Provide the [x, y] coordinate of the cell's center where the given text is located.  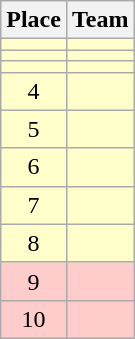
7 [34, 205]
4 [34, 91]
10 [34, 319]
9 [34, 281]
Place [34, 20]
8 [34, 243]
6 [34, 167]
Team [100, 20]
5 [34, 129]
